Scan for the cell matching the given text and deliver its (x, y) coordinate at center. 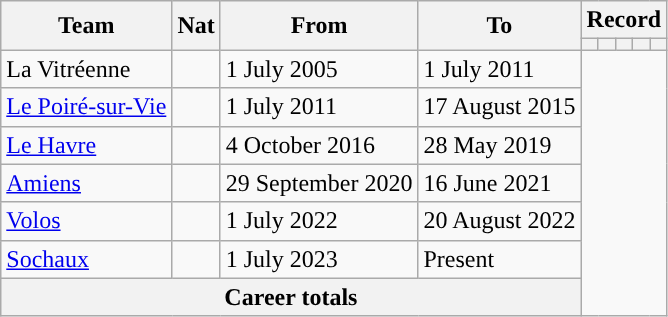
Le Havre (86, 145)
Present (500, 259)
Sochaux (86, 259)
Team (86, 26)
Amiens (86, 183)
4 October 2016 (319, 145)
Le Poiré-sur-Vie (86, 107)
To (500, 26)
20 August 2022 (500, 221)
17 August 2015 (500, 107)
Career totals (291, 297)
Record (624, 20)
1 July 2005 (319, 69)
Volos (86, 221)
28 May 2019 (500, 145)
16 June 2021 (500, 183)
From (319, 26)
29 September 2020 (319, 183)
Nat (196, 26)
La Vitréenne (86, 69)
1 July 2023 (319, 259)
1 July 2022 (319, 221)
